Provide the [X, Y] coordinate of the cell's center where the given text is located.  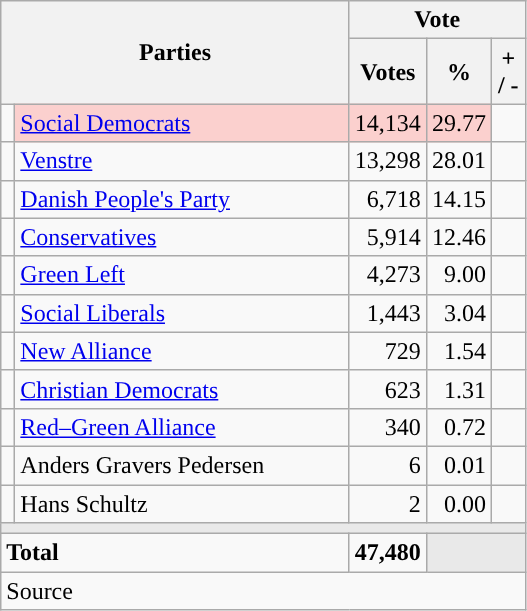
14,134 [388, 123]
1.31 [458, 389]
Anders Gravers Pedersen [182, 465]
Total [176, 553]
6 [388, 465]
New Alliance [182, 351]
Source [263, 591]
14.15 [458, 199]
1,443 [388, 313]
3.04 [458, 313]
Hans Schultz [182, 503]
340 [388, 427]
5,914 [388, 237]
Red–Green Alliance [182, 427]
9.00 [458, 275]
Votes [388, 72]
Christian Democrats [182, 389]
Parties [176, 52]
12.46 [458, 237]
0.00 [458, 503]
Green Left [182, 275]
2 [388, 503]
1.54 [458, 351]
Danish People's Party [182, 199]
47,480 [388, 553]
0.72 [458, 427]
Social Democrats [182, 123]
+ / - [508, 72]
Venstre [182, 161]
729 [388, 351]
Social Liberals [182, 313]
0.01 [458, 465]
% [458, 72]
29.77 [458, 123]
4,273 [388, 275]
13,298 [388, 161]
28.01 [458, 161]
6,718 [388, 199]
Vote [437, 20]
Conservatives [182, 237]
623 [388, 389]
